Pinpoint the cell where the given text exists, returning its [X, Y] midpoint coordinate. 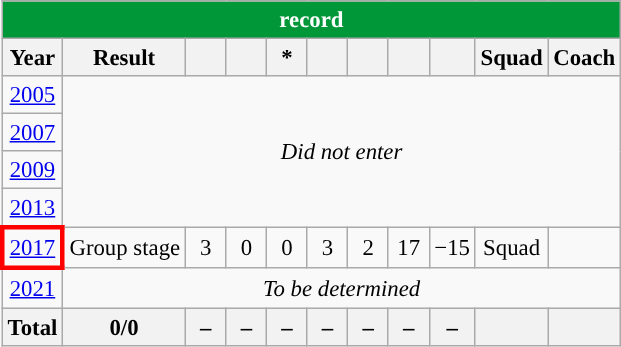
17 [408, 248]
To be determined [342, 288]
2009 [32, 170]
Coach [584, 58]
2013 [32, 208]
Group stage [124, 248]
−15 [452, 248]
2021 [32, 288]
Result [124, 58]
Year [32, 58]
Did not enter [342, 152]
2005 [32, 95]
record [311, 20]
Total [32, 327]
2 [368, 248]
* [288, 58]
2007 [32, 133]
0/0 [124, 327]
2017 [32, 248]
